Extract the [X, Y] coordinate from the center of the cell holding the provided text.  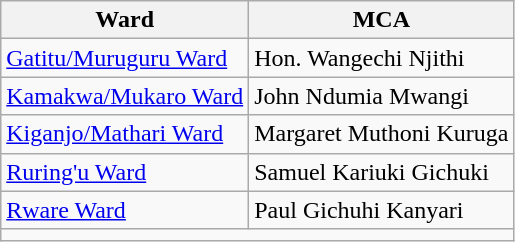
Ward [125, 20]
Ruring'u Ward [125, 172]
Kamakwa/Mukaro Ward [125, 96]
John Ndumia Mwangi [382, 96]
Gatitu/Muruguru Ward [125, 58]
Kiganjo/Mathari Ward [125, 134]
Paul Gichuhi Kanyari [382, 210]
Margaret Muthoni Kuruga [382, 134]
Rware Ward [125, 210]
Samuel Kariuki Gichuki [382, 172]
MCA [382, 20]
Hon. Wangechi Njithi [382, 58]
